Pinpoint the cell where the given text exists, returning its [x, y] midpoint coordinate. 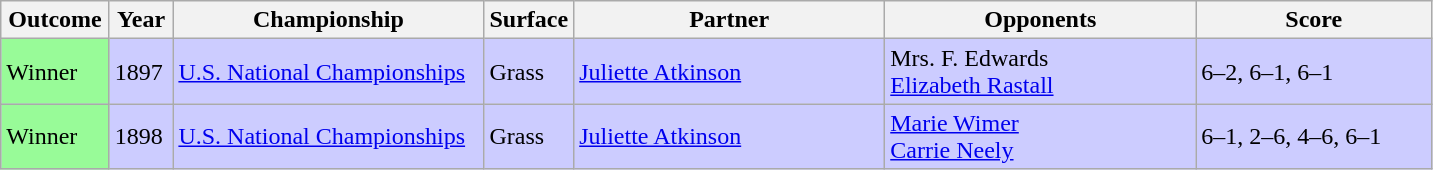
Year [141, 20]
Marie Wimer Carrie Neely [1040, 136]
1898 [141, 136]
Partner [730, 20]
Championship [328, 20]
Score [1314, 20]
Mrs. F. Edwards Elizabeth Rastall [1040, 72]
6–1, 2–6, 4–6, 6–1 [1314, 136]
Surface [529, 20]
1897 [141, 72]
Opponents [1040, 20]
6–2, 6–1, 6–1 [1314, 72]
Outcome [56, 20]
